Detect which cell encompasses the target text, then output its (X, Y) center coordinate. 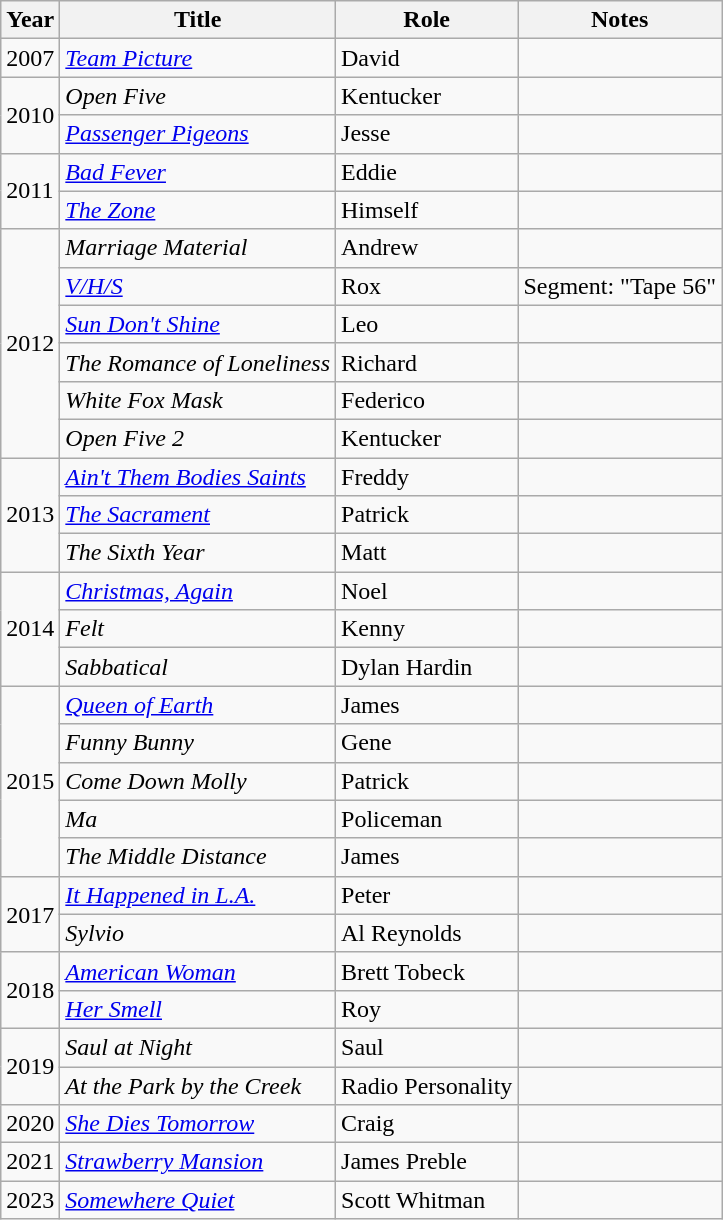
2019 (30, 1066)
2015 (30, 781)
Christmas, Again (198, 591)
Felt (198, 629)
The Sacrament (198, 515)
V/H/S (198, 286)
2014 (30, 629)
Sun Don't Shine (198, 324)
She Dies Tomorrow (198, 1124)
White Fox Mask (198, 400)
Al Reynolds (427, 933)
Andrew (427, 248)
Policeman (427, 819)
Noel (427, 591)
The Middle Distance (198, 857)
Ma (198, 819)
Eddie (427, 172)
Rox (427, 286)
The Sixth Year (198, 553)
Federico (427, 400)
Marriage Material (198, 248)
2020 (30, 1124)
Sylvio (198, 933)
Open Five 2 (198, 438)
Strawberry Mansion (198, 1162)
At the Park by the Creek (198, 1085)
Open Five (198, 96)
Sabbatical (198, 667)
2021 (30, 1162)
Peter (427, 895)
Funny Bunny (198, 743)
2017 (30, 914)
Saul at Night (198, 1047)
Somewhere Quiet (198, 1200)
Leo (427, 324)
The Zone (198, 210)
Role (427, 20)
Passenger Pigeons (198, 134)
2007 (30, 58)
James Preble (427, 1162)
Brett Tobeck (427, 971)
Year (30, 20)
Her Smell (198, 1009)
2012 (30, 343)
Queen of Earth (198, 705)
Himself (427, 210)
Saul (427, 1047)
Craig (427, 1124)
2013 (30, 515)
Gene (427, 743)
2010 (30, 115)
Freddy (427, 477)
Scott Whitman (427, 1200)
David (427, 58)
Notes (620, 20)
Come Down Molly (198, 781)
It Happened in L.A. (198, 895)
Title (198, 20)
Radio Personality (427, 1085)
Segment: "Tape 56" (620, 286)
Roy (427, 1009)
Jesse (427, 134)
The Romance of Loneliness (198, 362)
Bad Fever (198, 172)
American Woman (198, 971)
Matt (427, 553)
2023 (30, 1200)
Richard (427, 362)
Ain't Them Bodies Saints (198, 477)
2018 (30, 990)
Dylan Hardin (427, 667)
2011 (30, 191)
Kenny (427, 629)
Team Picture (198, 58)
